From the cell containing the given text, extract its center point as (x, y) coordinate. 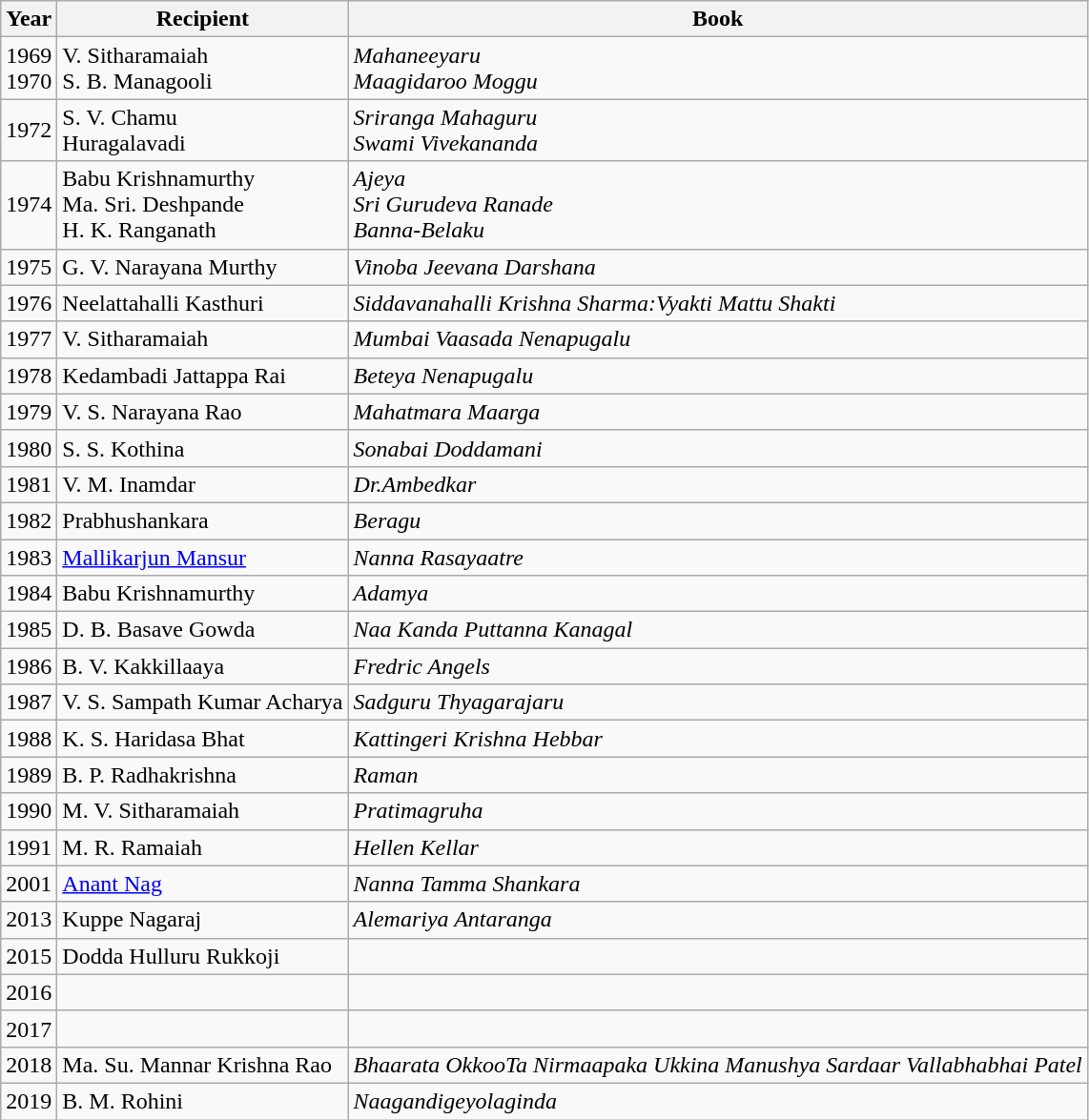
B. V. Kakkillaaya (202, 666)
Recipient (202, 19)
Mallikarjun Mansur (202, 558)
Kuppe Nagaraj (202, 920)
Dodda Hulluru Rukkoji (202, 956)
2018 (29, 1065)
1975 (29, 267)
Anant Nag (202, 884)
Hellen Kellar (717, 847)
S. S. Kothina (202, 448)
Nanna Rasayaatre (717, 558)
V. SitharamaiahS. B. Managooli (202, 69)
1981 (29, 484)
Ma. Su. Mannar Krishna Rao (202, 1065)
S. V. ChamuHuragalavadi (202, 130)
1974 (29, 205)
1978 (29, 376)
Raman (717, 775)
Sadguru Thyagarajaru (717, 703)
Adamya (717, 594)
Sonabai Doddamani (717, 448)
1983 (29, 558)
Fredric Angels (717, 666)
Beragu (717, 520)
D. B. Basave Gowda (202, 630)
2015 (29, 956)
Nanna Tamma Shankara (717, 884)
Naa Kanda Puttanna Kanagal (717, 630)
AjeyaSri Gurudeva RanadeBanna-Belaku (717, 205)
Babu KrishnamurthyMa. Sri. DeshpandeH. K. Ranganath (202, 205)
Beteya Nenapugalu (717, 376)
1988 (29, 739)
1977 (29, 339)
Siddavanahalli Krishna Sharma:Vyakti Mattu Shakti (717, 303)
19691970 (29, 69)
Babu Krishnamurthy (202, 594)
Sriranga MahaguruSwami Vivekananda (717, 130)
1979 (29, 412)
Kedambadi Jattappa Rai (202, 376)
2016 (29, 992)
1991 (29, 847)
1972 (29, 130)
1987 (29, 703)
Mahatmara Maarga (717, 412)
Kattingeri Krishna Hebbar (717, 739)
Book (717, 19)
Naagandigeyolaginda (717, 1101)
V. Sitharamaiah (202, 339)
1984 (29, 594)
1982 (29, 520)
1990 (29, 811)
B. P. Radhakrishna (202, 775)
Bhaarata OkkooTa Nirmaapaka Ukkina Manushya Sardaar Vallabhabhai Patel (717, 1065)
1980 (29, 448)
Alemariya Antaranga (717, 920)
Mumbai Vaasada Nenapugalu (717, 339)
1989 (29, 775)
G. V. Narayana Murthy (202, 267)
1986 (29, 666)
Pratimagruha (717, 811)
V. S. Sampath Kumar Acharya (202, 703)
MahaneeyaruMaagidaroo Moggu (717, 69)
2017 (29, 1028)
Vinoba Jeevana Darshana (717, 267)
B. M. Rohini (202, 1101)
2019 (29, 1101)
2001 (29, 884)
Prabhushankara (202, 520)
V. S. Narayana Rao (202, 412)
Year (29, 19)
1976 (29, 303)
1985 (29, 630)
V. M. Inamdar (202, 484)
K. S. Haridasa Bhat (202, 739)
Dr.Ambedkar (717, 484)
2013 (29, 920)
Neelattahalli Kasthuri (202, 303)
M. V. Sitharamaiah (202, 811)
M. R. Ramaiah (202, 847)
